Output the (x, y) coordinate of the center of the cell containing the given text.  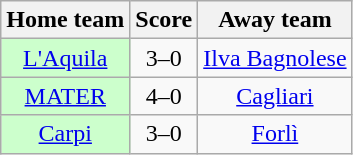
Score (164, 20)
Carpi (66, 134)
4–0 (164, 96)
Away team (275, 20)
Ilva Bagnolese (275, 58)
L'Aquila (66, 58)
MATER (66, 96)
Forlì (275, 134)
Home team (66, 20)
Cagliari (275, 96)
